Identify which cell holds the provided text, then report its [x, y] central coordinate. 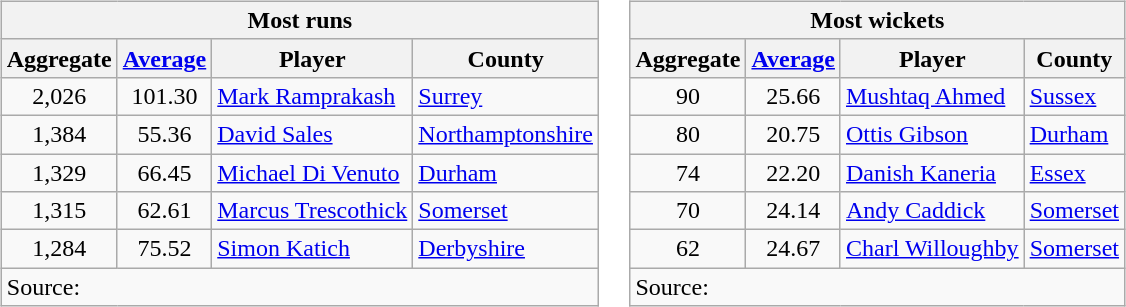
101.30 [164, 96]
75.52 [164, 249]
Marcus Trescothick [312, 211]
Essex [1074, 173]
David Sales [312, 134]
74 [688, 173]
Sussex [1074, 96]
1,284 [59, 249]
25.66 [794, 96]
62.61 [164, 211]
24.67 [794, 249]
Mushtaq Ahmed [932, 96]
1,384 [59, 134]
80 [688, 134]
Andy Caddick [932, 211]
90 [688, 96]
66.45 [164, 173]
Charl Willoughby [932, 249]
Danish Kaneria [932, 173]
24.14 [794, 211]
70 [688, 211]
62 [688, 249]
Derbyshire [506, 249]
Michael Di Venuto [312, 173]
2,026 [59, 96]
Ottis Gibson [932, 134]
Surrey [506, 96]
1,315 [59, 211]
55.36 [164, 134]
Northamptonshire [506, 134]
Most runs [300, 20]
20.75 [794, 134]
Simon Katich [312, 249]
1,329 [59, 173]
Mark Ramprakash [312, 96]
22.20 [794, 173]
Most wickets [878, 20]
